Find where the given text appears and provide that cell's center as (x, y) coordinate. 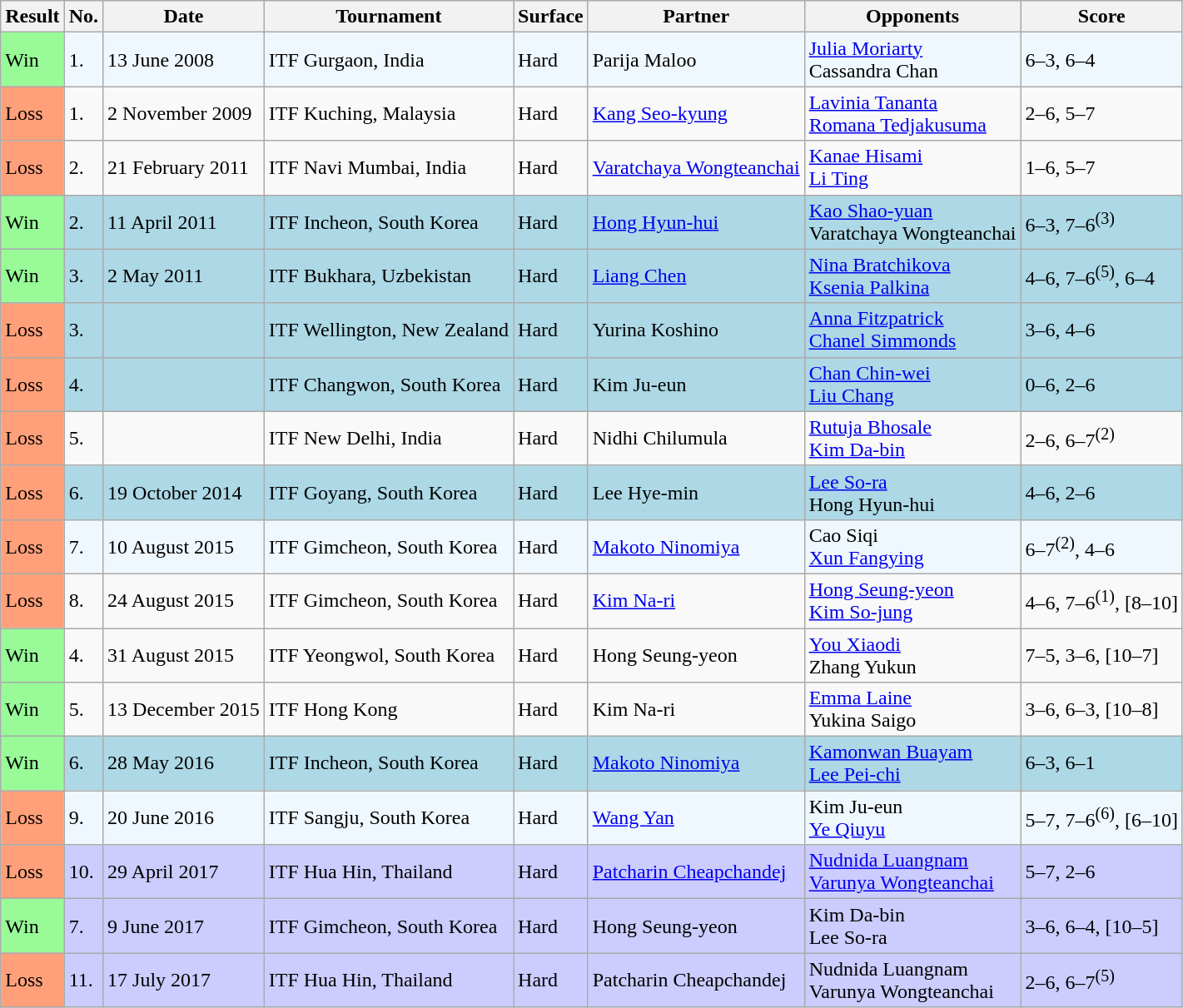
Rutuja Bhosale Kim Da-bin (912, 438)
8. (83, 601)
ITF Goyang, South Korea (388, 493)
4–6, 7–6(1), [8–10] (1101, 601)
3–6, 6–4, [10–5] (1101, 926)
Chan Chin-wei Liu Chang (912, 385)
ITF New Delhi, India (388, 438)
Tournament (388, 17)
Hong Hyun-hui (696, 221)
You Xiaodi Zhang Yukun (912, 654)
9. (83, 817)
10. (83, 872)
4–6, 7–6(5), 6–4 (1101, 276)
1–6, 5–7 (1101, 168)
2–6, 6–7(2) (1101, 438)
Nina Bratchikova Ksenia Palkina (912, 276)
ITF Gurgaon, India (388, 60)
7–5, 3–6, [10–7] (1101, 654)
31 August 2015 (184, 654)
Kim Ju-eun (696, 385)
Hong Seung-yeon Kim So-jung (912, 601)
13 June 2008 (184, 60)
Lee Hye-min (696, 493)
6–3, 7–6(3) (1101, 221)
Kao Shao-yuan Varatchaya Wongteanchai (912, 221)
11 April 2011 (184, 221)
Kim Ju-eun Ye Qiuyu (912, 817)
11. (83, 981)
6–3, 6–1 (1101, 764)
0–6, 2–6 (1101, 385)
29 April 2017 (184, 872)
Liang Chen (696, 276)
4–6, 2–6 (1101, 493)
Yurina Koshino (696, 330)
19 October 2014 (184, 493)
28 May 2016 (184, 764)
ITF Bukhara, Uzbekistan (388, 276)
13 December 2015 (184, 709)
5–7, 7–6(6), [6–10] (1101, 817)
Lee So-ra Hong Hyun-hui (912, 493)
ITF Yeongwol, South Korea (388, 654)
Nidhi Chilumula (696, 438)
Lavinia Tananta Romana Tedjakusuma (912, 113)
Opponents (912, 17)
5–7, 2–6 (1101, 872)
ITF Sangju, South Korea (388, 817)
2 May 2011 (184, 276)
Varatchaya Wongteanchai (696, 168)
2–6, 6–7(5) (1101, 981)
Kang Seo-kyung (696, 113)
ITF Navi Mumbai, India (388, 168)
Julia Moriarty Cassandra Chan (912, 60)
Date (184, 17)
Result (32, 17)
Anna Fitzpatrick Chanel Simmonds (912, 330)
Parija Maloo (696, 60)
24 August 2015 (184, 601)
Wang Yan (696, 817)
Kanae Hisami Li Ting (912, 168)
10 August 2015 (184, 546)
Kim Da-bin Lee So-ra (912, 926)
Surface (551, 17)
9 June 2017 (184, 926)
20 June 2016 (184, 817)
ITF Hong Kong (388, 709)
ITF Wellington, New Zealand (388, 330)
Kamonwan Buayam Lee Pei-chi (912, 764)
17 July 2017 (184, 981)
ITF Changwon, South Korea (388, 385)
6–3, 6–4 (1101, 60)
Partner (696, 17)
Score (1101, 17)
ITF Kuching, Malaysia (388, 113)
2 November 2009 (184, 113)
Emma Laine Yukina Saigo (912, 709)
Cao Siqi Xun Fangying (912, 546)
3–6, 4–6 (1101, 330)
No. (83, 17)
21 February 2011 (184, 168)
6–7(2), 4–6 (1101, 546)
3–6, 6–3, [10–8] (1101, 709)
2–6, 5–7 (1101, 113)
